Output the (X, Y) coordinate of the center of the cell containing the given text.  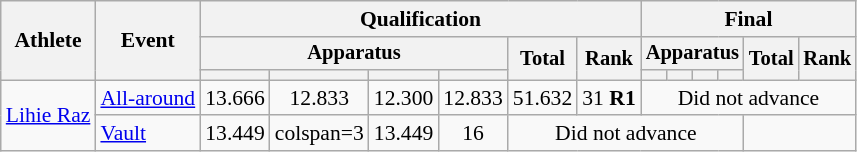
13.666 (234, 98)
All-around (148, 98)
Event (148, 40)
Lihie Raz (48, 116)
12.300 (404, 98)
colspan=3 (320, 134)
Final (748, 19)
Vault (148, 134)
Athlete (48, 40)
31 R1 (609, 98)
16 (472, 134)
Qualification (420, 19)
51.632 (542, 98)
